Locate the cell with the specified text and output its (x, y) center coordinate. 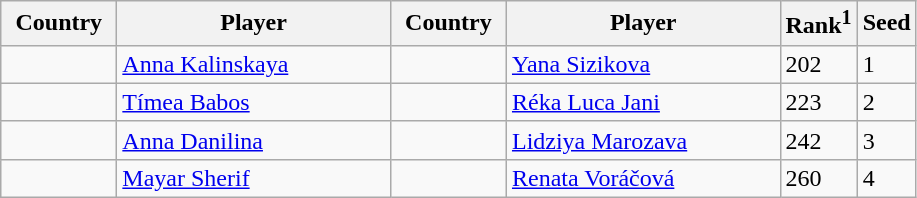
242 (818, 140)
202 (818, 64)
Réka Luca Jani (643, 102)
Seed (886, 24)
Anna Kalinskaya (254, 64)
Renata Voráčová (643, 178)
1 (886, 64)
4 (886, 178)
2 (886, 102)
Yana Sizikova (643, 64)
Mayar Sherif (254, 178)
3 (886, 140)
Lidziya Marozava (643, 140)
Rank1 (818, 24)
260 (818, 178)
Tímea Babos (254, 102)
Anna Danilina (254, 140)
223 (818, 102)
